Extract the [x, y] coordinate from the center of the cell holding the provided text.  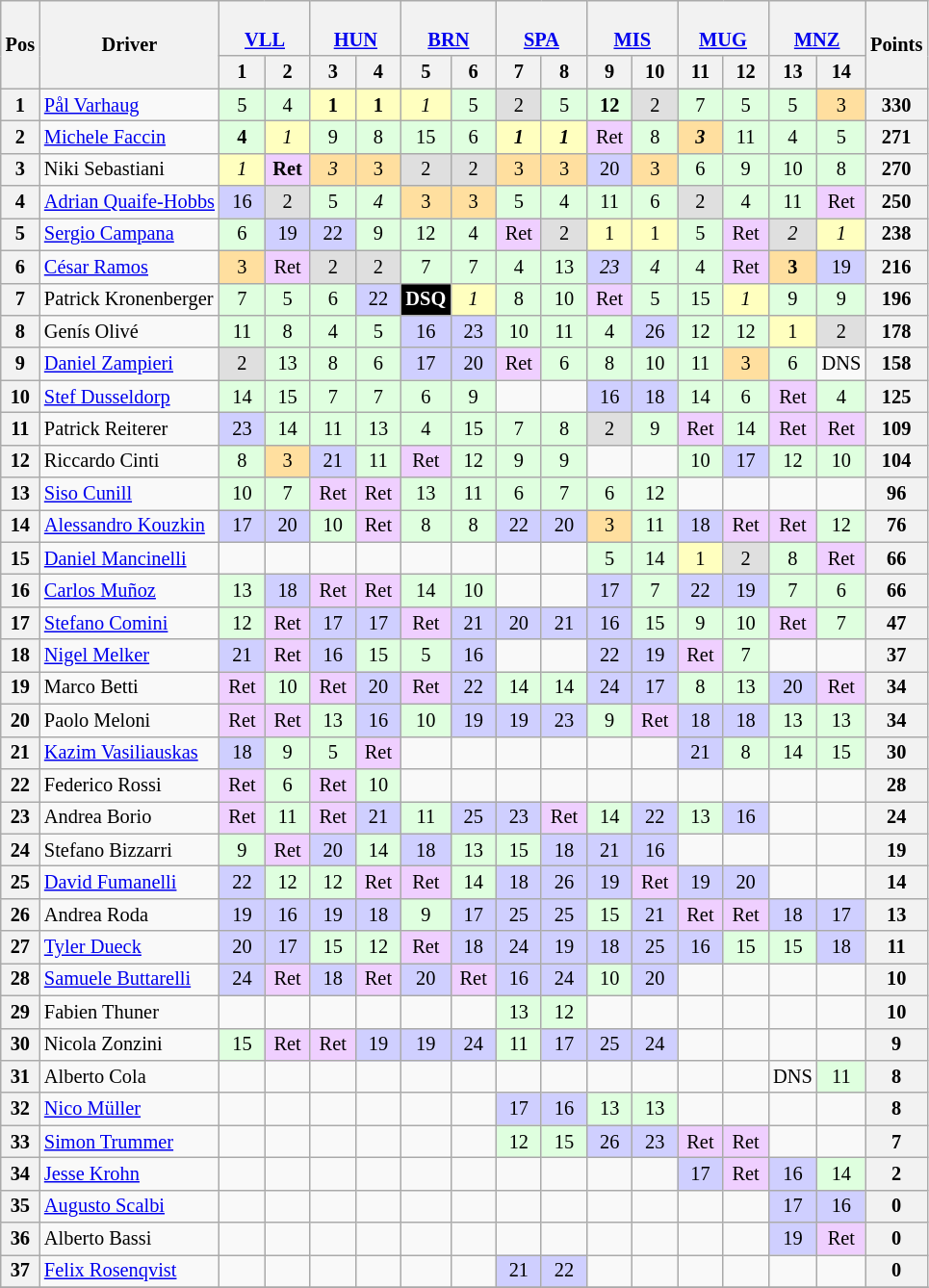
35 [20, 1206]
Alberto Cola [129, 1076]
Paolo Meloni [129, 720]
VLL [265, 28]
Simon Trummer [129, 1142]
Fabien Thuner [129, 1012]
Samuele Buttarelli [129, 979]
Patrick Kronenberger [129, 299]
36 [20, 1239]
31 [20, 1076]
Federico Rossi [129, 785]
MIS [632, 28]
Stefano Comini [129, 623]
196 [896, 299]
David Fumanelli [129, 882]
76 [896, 526]
216 [896, 267]
125 [896, 397]
Nico Müller [129, 1109]
104 [896, 461]
238 [896, 234]
250 [896, 202]
Riccardo Cinti [129, 461]
MUG [723, 28]
Andrea Roda [129, 914]
178 [896, 331]
César Ramos [129, 267]
33 [20, 1142]
Alberto Bassi [129, 1239]
270 [896, 169]
BRN [449, 28]
Adrian Quaife-Hobbs [129, 202]
Andrea Borio [129, 817]
Carlos Muñoz [129, 590]
Pos [20, 44]
96 [896, 494]
Augusto Scalbi [129, 1206]
Michele Faccin [129, 137]
158 [896, 364]
271 [896, 137]
Kazim Vasiliauskas [129, 753]
Daniel Zampieri [129, 364]
Marco Betti [129, 687]
Stef Dusseldorp [129, 397]
Tyler Dueck [129, 947]
Alessandro Kouzkin [129, 526]
Driver [129, 44]
Daniel Mancinelli [129, 558]
Siso Cunill [129, 494]
Stefano Bizzarri [129, 850]
DSQ [426, 299]
Patrick Reiterer [129, 428]
330 [896, 105]
HUN [355, 28]
47 [896, 623]
Nigel Melker [129, 656]
Felix Rosenqvist [129, 1271]
Pål Varhaug [129, 105]
32 [20, 1109]
MNZ [816, 28]
SPA [541, 28]
Sergio Campana [129, 234]
Jesse Krohn [129, 1173]
109 [896, 428]
Niki Sebastiani [129, 169]
Genís Olivé [129, 331]
Nicola Zonzini [129, 1044]
27 [20, 947]
29 [20, 1012]
Points [896, 44]
